Find where the given text appears and provide that cell's center as [x, y] coordinate. 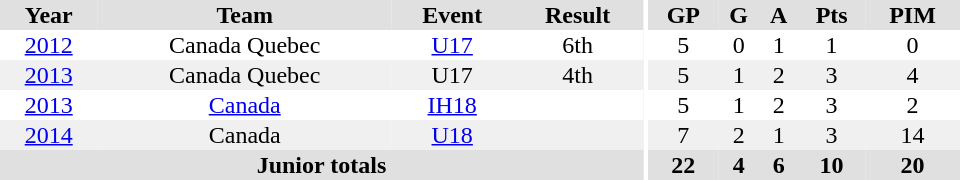
2014 [48, 135]
IH18 [452, 105]
7 [684, 135]
Team [244, 15]
20 [912, 165]
G [738, 15]
Event [452, 15]
U18 [452, 135]
4th [578, 75]
GP [684, 15]
2012 [48, 45]
10 [832, 165]
6th [578, 45]
Pts [832, 15]
6 [778, 165]
Year [48, 15]
Junior totals [322, 165]
Result [578, 15]
PIM [912, 15]
22 [684, 165]
14 [912, 135]
A [778, 15]
